From the cell containing the given text, extract its center point as (x, y) coordinate. 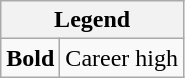
Legend (92, 20)
Bold (30, 58)
Career high (122, 58)
